Search for the cell housing the specified text and yield its (x, y) center coordinate. 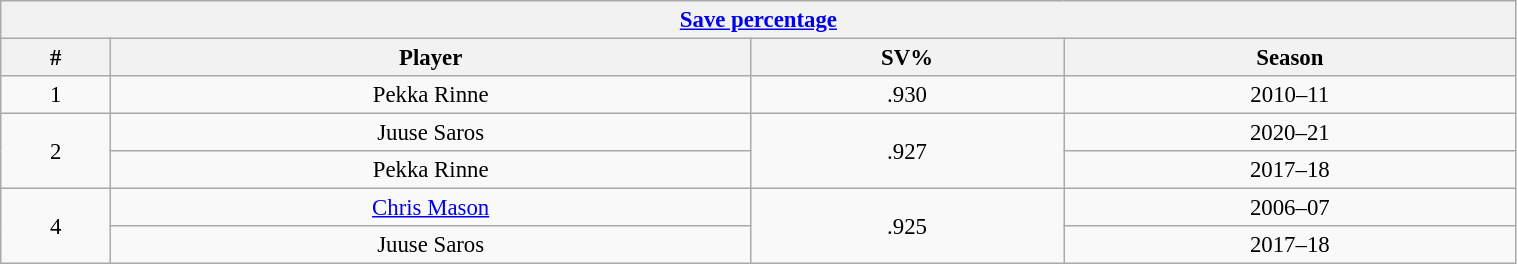
2 (56, 152)
4 (56, 226)
1 (56, 95)
# (56, 58)
Player (431, 58)
.930 (906, 95)
Chris Mason (431, 208)
2010–11 (1290, 95)
.927 (906, 152)
SV% (906, 58)
Season (1290, 58)
.925 (906, 226)
2006–07 (1290, 208)
Save percentage (758, 20)
2020–21 (1290, 133)
